Return the (X, Y) coordinate for the center point of the cell that contains the specified text.  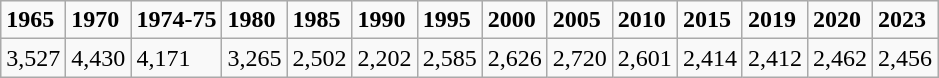
1965 (34, 20)
2,412 (774, 58)
2,601 (644, 58)
2,414 (710, 58)
2015 (710, 20)
4,430 (98, 58)
2,202 (384, 58)
2023 (906, 20)
2019 (774, 20)
2,456 (906, 58)
2000 (514, 20)
2020 (840, 20)
2,502 (320, 58)
1980 (254, 20)
3,265 (254, 58)
1995 (450, 20)
1985 (320, 20)
2010 (644, 20)
4,171 (176, 58)
2,462 (840, 58)
2,585 (450, 58)
1990 (384, 20)
1970 (98, 20)
2,626 (514, 58)
2,720 (580, 58)
2005 (580, 20)
3,527 (34, 58)
1974-75 (176, 20)
